Scan for the cell matching the given text and deliver its (x, y) coordinate at center. 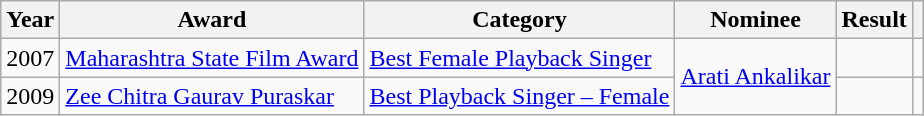
Category (520, 20)
Maharashtra State Film Award (212, 58)
Result (874, 20)
2007 (30, 58)
Zee Chitra Gaurav Puraskar (212, 96)
Nominee (756, 20)
2009 (30, 96)
Arati Ankalikar (756, 77)
Year (30, 20)
Best Playback Singer – Female (520, 96)
Award (212, 20)
Best Female Playback Singer (520, 58)
